Scan for the cell matching the given text and deliver its [X, Y] coordinate at center. 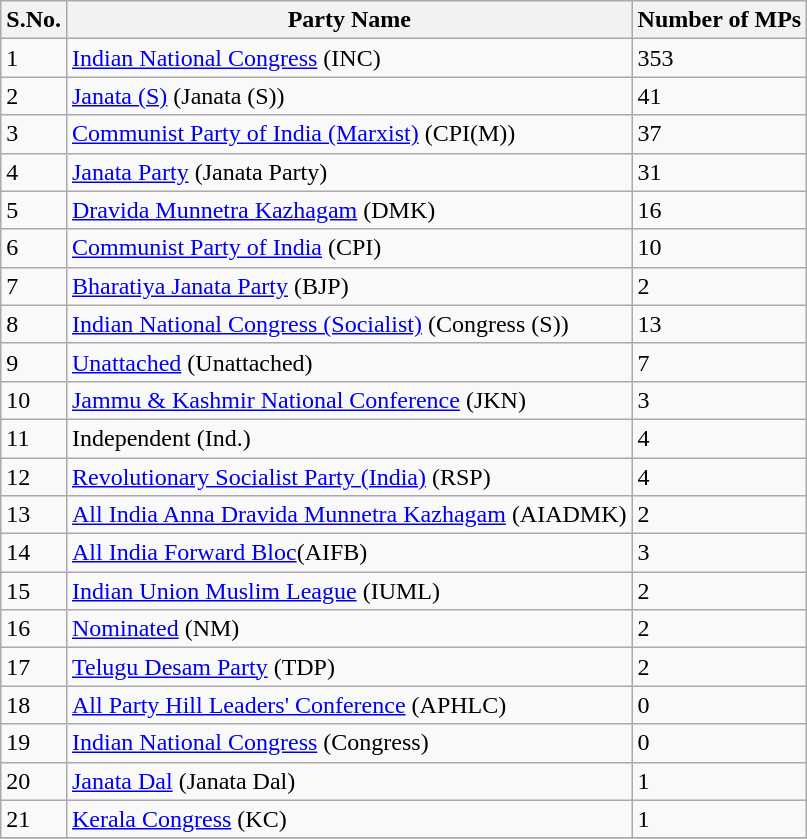
All Party Hill Leaders' Conference (APHLC) [349, 705]
Indian National Congress (Socialist) (Congress (S)) [349, 324]
31 [720, 172]
17 [34, 667]
Janata (S) (Janata (S)) [349, 96]
Indian National Congress (INC) [349, 58]
41 [720, 96]
All India Anna Dravida Munnetra Kazhagam (AIADMK) [349, 515]
Janata Party (Janata Party) [349, 172]
Jammu & Kashmir National Conference (JKN) [349, 400]
18 [34, 705]
Independent (Ind.) [349, 438]
20 [34, 781]
11 [34, 438]
Indian Union Muslim League (IUML) [349, 591]
Telugu Desam Party (TDP) [349, 667]
Revolutionary Socialist Party (India) (RSP) [349, 477]
Party Name [349, 20]
353 [720, 58]
Dravida Munnetra Kazhagam (DMK) [349, 210]
37 [720, 134]
21 [34, 819]
Janata Dal (Janata Dal) [349, 781]
All India Forward Bloc(AIFB) [349, 553]
8 [34, 324]
Communist Party of India (Marxist) (CPI(M)) [349, 134]
Indian National Congress (Congress) [349, 743]
6 [34, 248]
5 [34, 210]
Unattached (Unattached) [349, 362]
S.No. [34, 20]
14 [34, 553]
15 [34, 591]
19 [34, 743]
Kerala Congress (KC) [349, 819]
Number of MPs [720, 20]
9 [34, 362]
Nominated (NM) [349, 629]
12 [34, 477]
Bharatiya Janata Party (BJP) [349, 286]
Communist Party of India (CPI) [349, 248]
